Capture the cell that displays the provided text and extract its [X, Y] central coordinate. 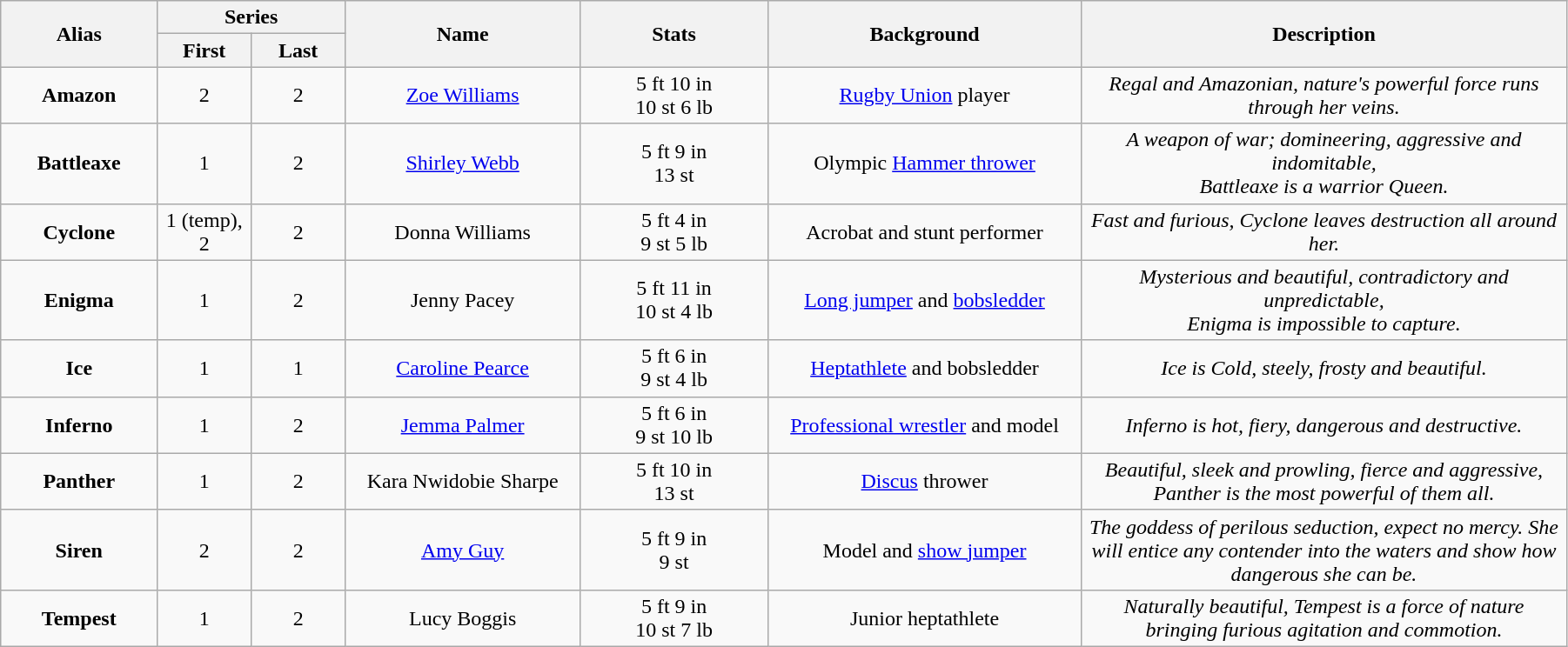
Acrobat and stunt performer [925, 231]
5 ft 6 in9 st 10 lb [674, 424]
5 ft 6 in9 st 4 lb [674, 369]
Discus thrower [925, 482]
Last [298, 50]
The goddess of perilous seduction, expect no mercy. She will entice any contender into the waters and show how dangerous she can be. [1323, 550]
5 ft 10 in13 st [674, 482]
Background [925, 34]
Amy Guy [463, 550]
Naturally beautiful, Tempest is a force of nature bringing furious agitation and commotion. [1323, 617]
Long jumper and bobsledder [925, 300]
Enigma [79, 300]
Panther [79, 482]
5 ft 9 in10 st 7 lb [674, 617]
1 (temp), 2 [204, 231]
Kara Nwidobie Sharpe [463, 482]
Olympic Hammer thrower [925, 163]
Series [251, 17]
Cyclone [79, 231]
Jenny Pacey [463, 300]
Name [463, 34]
Ice [79, 369]
Heptathlete and bobsledder [925, 369]
5 ft 4 in9 st 5 lb [674, 231]
5 ft 10 in10 st 6 lb [674, 96]
Siren [79, 550]
Jemma Palmer [463, 424]
Amazon [79, 96]
Shirley Webb [463, 163]
Model and show jumper [925, 550]
Caroline Pearce [463, 369]
Stats [674, 34]
Lucy Boggis [463, 617]
Donna Williams [463, 231]
Tempest [79, 617]
Mysterious and beautiful, contradictory and unpredictable,Enigma is impossible to capture. [1323, 300]
Alias [79, 34]
First [204, 50]
Fast and furious, Cyclone leaves destruction all around her. [1323, 231]
Junior heptathlete [925, 617]
5 ft 11 in10 st 4 lb [674, 300]
Zoe Williams [463, 96]
5 ft 9 in9 st [674, 550]
A weapon of war; domineering, aggressive and indomitable,Battleaxe is a warrior Queen. [1323, 163]
Professional wrestler and model [925, 424]
Regal and Amazonian, nature's powerful force runs through her veins. [1323, 96]
Inferno is hot, fiery, dangerous and destructive. [1323, 424]
Beautiful, sleek and prowling, fierce and aggressive,Panther is the most powerful of them all. [1323, 482]
Description [1323, 34]
Rugby Union player [925, 96]
Battleaxe [79, 163]
Ice is Cold, steely, frosty and beautiful. [1323, 369]
5 ft 9 in13 st [674, 163]
Inferno [79, 424]
